Capture the cell that displays the provided text and extract its [X, Y] central coordinate. 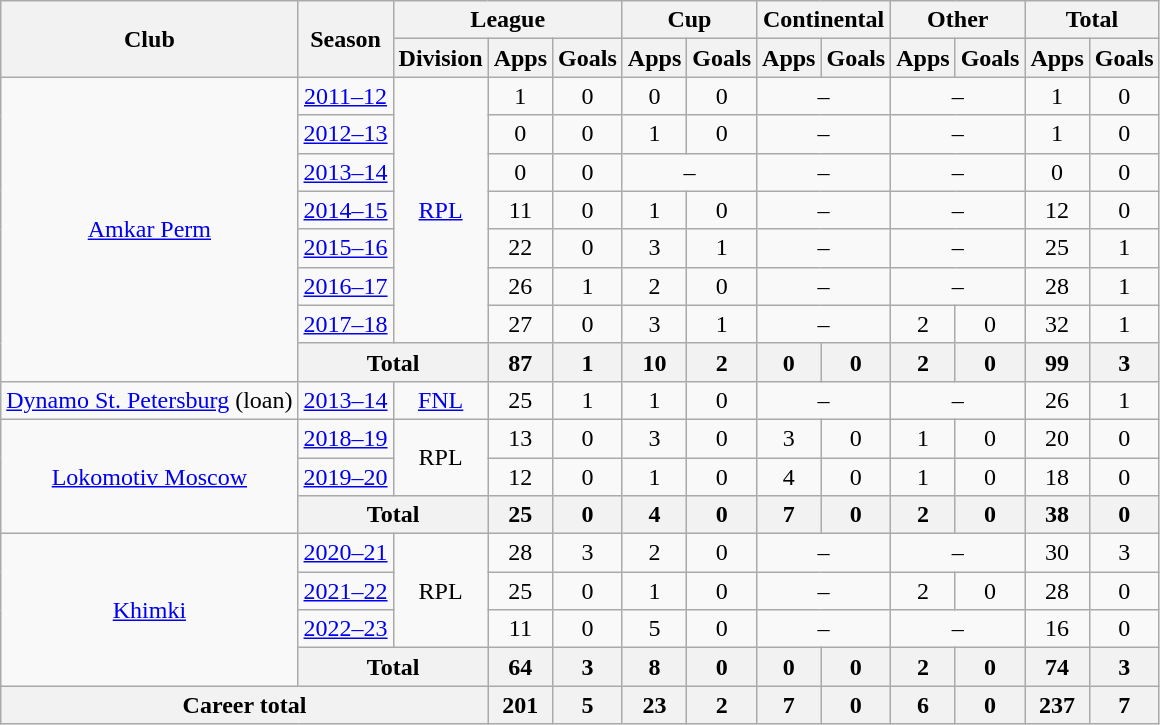
Season [346, 39]
Other [958, 20]
Division [440, 58]
Amkar Perm [150, 229]
2018–19 [346, 438]
Lokomotiv Moscow [150, 476]
Continental [824, 20]
74 [1057, 667]
27 [520, 324]
13 [520, 438]
237 [1057, 705]
2012–13 [346, 134]
Club [150, 39]
64 [520, 667]
99 [1057, 362]
18 [1057, 477]
2015–16 [346, 248]
32 [1057, 324]
FNL [440, 400]
2019–20 [346, 477]
23 [654, 705]
20 [1057, 438]
League [508, 20]
Khimki [150, 610]
6 [923, 705]
87 [520, 362]
30 [1057, 553]
2020–21 [346, 553]
2017–18 [346, 324]
2016–17 [346, 286]
Dynamo St. Petersburg (loan) [150, 400]
38 [1057, 515]
Cup [689, 20]
2014–15 [346, 210]
Career total [244, 705]
2021–22 [346, 591]
8 [654, 667]
16 [1057, 629]
22 [520, 248]
201 [520, 705]
10 [654, 362]
2011–12 [346, 96]
2022–23 [346, 629]
